Return [x, y] of the center of cell containing provided text 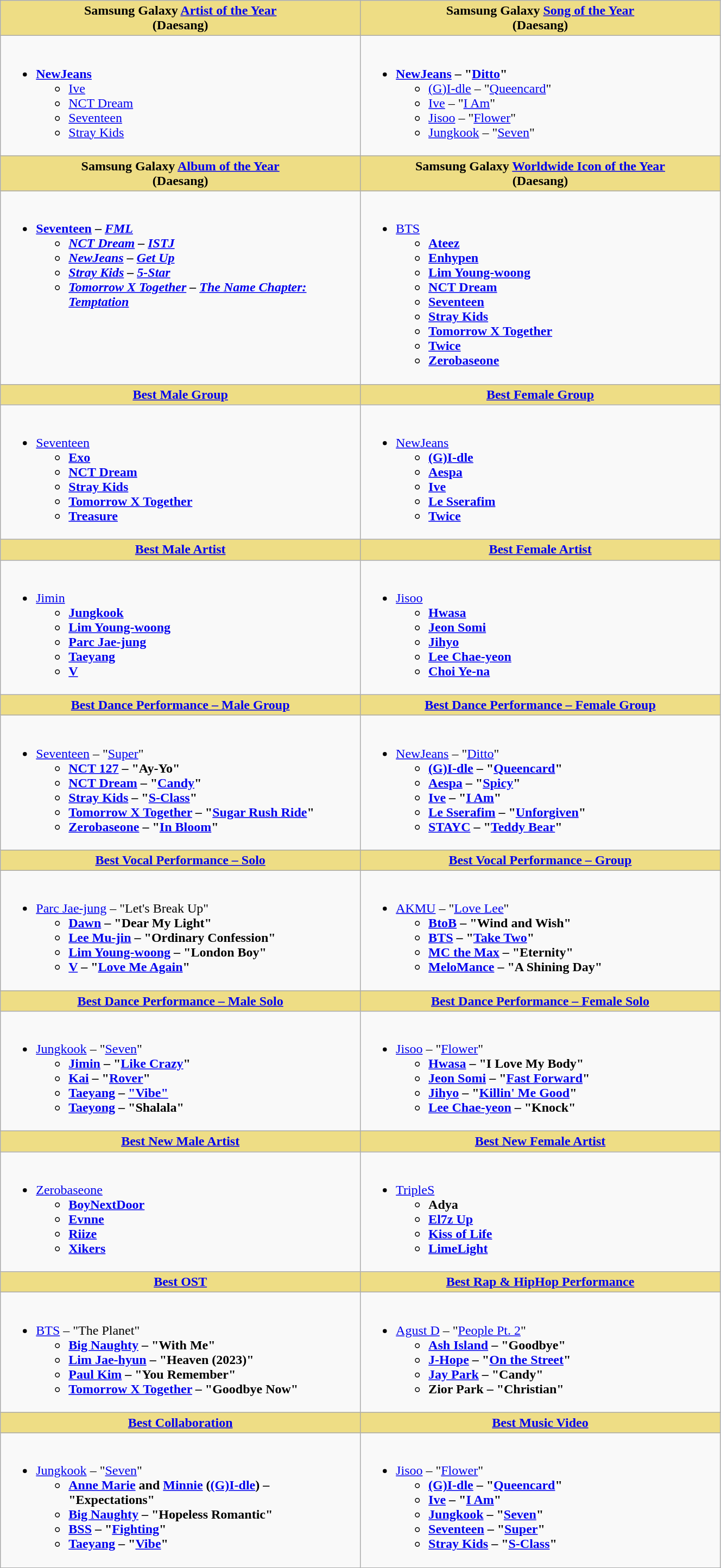
Best Dance Performance – Female Group [541, 705]
NewJeansIveNCT DreamSeventeenStray Kids [180, 95]
Best Collaboration [180, 1423]
Samsung Galaxy Worldwide Icon of the Year(Daesang) [541, 174]
Jisoo – "Flower"Hwasa – "I Love My Body"Jeon Somi – "Fast Forward"Jihyo – "Killin' Me Good"Lee Chae-yeon – "Knock" [541, 1071]
Best Music Video [541, 1423]
Jungkook – "Seven" Jimin – "Like Crazy"Kai – "Rover"Taeyang – "Vibe" Taeyong – "Shalala" [180, 1071]
Best Female Group [541, 394]
Best Male Group [180, 394]
Best New Male Artist [180, 1142]
SeventeenExoNCT DreamStray KidsTomorrow X TogetherTreasure [180, 472]
Best OST [180, 1282]
Best Female Artist [541, 550]
Best Dance Performance – Female Solo [541, 1001]
Jungkook – "Seven" Anne Marie and Minnie ((G)I-dle) – "Expectations"Big Naughty – "Hopeless Romantic" BSS – "Fighting" Taeyang – "Vibe" [180, 1500]
Best Rap & HipHop Performance [541, 1282]
Seventeen – FMLNCT Dream – ISTJNewJeans – Get UpStray Kids – 5-StarTomorrow X Together – The Name Chapter: Temptation [180, 288]
Best Vocal Performance – Group [541, 860]
Jisoo – "Flower"(G)I-dle – "Queencard"Ive – "I Am"Jungkook – "Seven" Seventeen – "Super"Stray Kids – "S-Class" [541, 1500]
BTS – "The Planet"Big Naughty – "With Me"Lim Jae-hyun – "Heaven (2023)"Paul Kim – "You Remember"Tomorrow X Together – "Goodbye Now" [180, 1352]
ZerobaseoneBoyNextDoorEvnneRiizeXikers [180, 1212]
JisooHwasaJeon SomiJihyoLee Chae-yeonChoi Ye-na [541, 627]
BTSAteezEnhypenLim Young-woongNCT DreamSeventeenStray KidsTomorrow X TogetherTwiceZerobaseone [541, 288]
Best Male Artist [180, 550]
TripleSAdyaEl7z UpKiss of LifeLimeLight [541, 1212]
Best New Female Artist [541, 1142]
Samsung Galaxy Artist of the Year(Daesang) [180, 18]
Best Dance Performance – Male Group [180, 705]
Samsung Galaxy Song of the Year(Daesang) [541, 18]
Parc Jae-jung – "Let's Break Up"Dawn – "Dear My Light"Lee Mu-jin – "Ordinary Confession"Lim Young-woong – "London Boy"V – "Love Me Again" [180, 930]
NewJeans – "Ditto"(G)I-dle – "Queencard"Ive – "I Am"Jisoo – "Flower"Jungkook – "Seven" [541, 95]
Samsung Galaxy Album of the Year(Daesang) [180, 174]
Best Vocal Performance – Solo [180, 860]
JiminJungkookLim Young-woongParc Jae-jungTaeyangV [180, 627]
NewJeans(G)I-dleAespaIveLe SserafimTwice [541, 472]
AKMU – "Love Lee"BtoB – "Wind and Wish"BTS – "Take Two"MC the Max – "Eternity"MeloMance – "A Shining Day" [541, 930]
NewJeans – "Ditto"(G)I-dle – "Queencard"Aespa – "Spicy"Ive – "I Am"Le Sserafim – "Unforgiven" STAYC – "Teddy Bear" [541, 782]
Seventeen – "Super"NCT 127 – "Ay-Yo"NCT Dream – "Candy"Stray Kids – "S-Class"Tomorrow X Together – "Sugar Rush Ride"Zerobaseone – "In Bloom" [180, 782]
Agust D – "People Pt. 2" Ash Island – "Goodbye" J-Hope – "On the Street" Jay Park – "Candy" Zior Park – "Christian" [541, 1352]
Best Dance Performance – Male Solo [180, 1001]
